Pinpoint the cell where the given text exists, returning its [X, Y] midpoint coordinate. 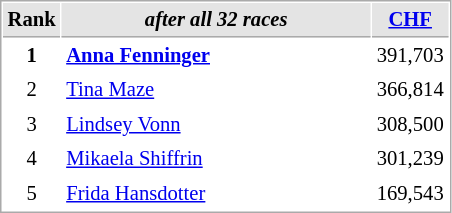
Anna Fenninger [216, 56]
1 [32, 56]
308,500 [410, 124]
Mikaela Shiffrin [216, 158]
Tina Maze [216, 90]
CHF [410, 20]
5 [32, 194]
3 [32, 124]
366,814 [410, 90]
301,239 [410, 158]
Lindsey Vonn [216, 124]
after all 32 races [216, 20]
4 [32, 158]
Frida Hansdotter [216, 194]
169,543 [410, 194]
2 [32, 90]
391,703 [410, 56]
Rank [32, 20]
